Return [X, Y] of the center of cell containing provided text 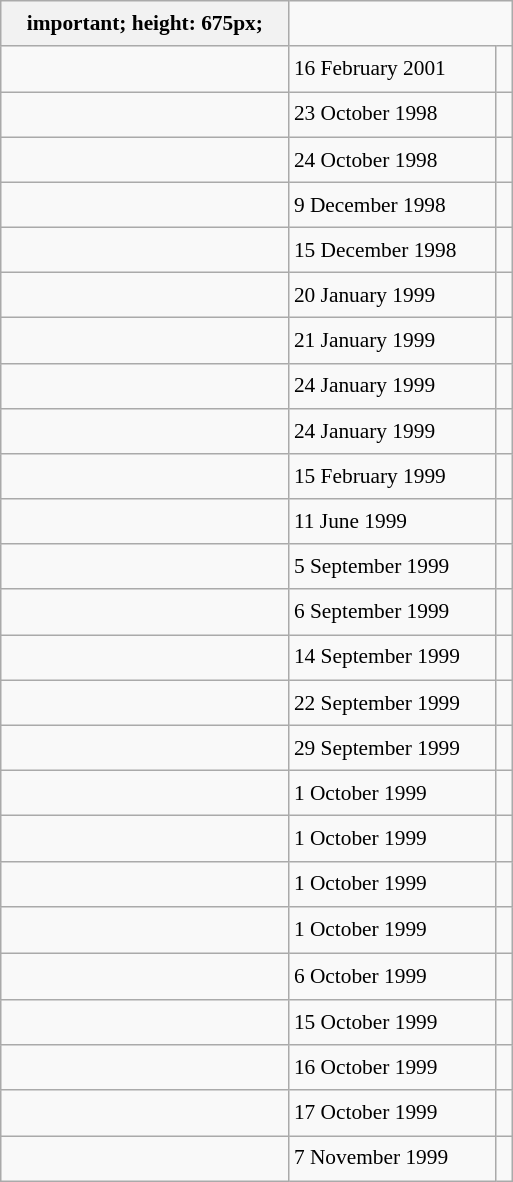
14 September 1999 [392, 658]
15 October 1999 [392, 1022]
24 October 1998 [392, 160]
7 November 1999 [392, 1158]
15 February 1999 [392, 476]
9 December 1998 [392, 204]
important; height: 675px; [145, 24]
6 September 1999 [392, 612]
16 October 1999 [392, 1068]
23 October 1998 [392, 114]
15 December 1998 [392, 250]
6 October 1999 [392, 976]
29 September 1999 [392, 748]
22 September 1999 [392, 702]
21 January 1999 [392, 340]
11 June 1999 [392, 522]
17 October 1999 [392, 1112]
20 January 1999 [392, 296]
5 September 1999 [392, 566]
16 February 2001 [392, 68]
